From the cell containing the given text, extract its center point as [X, Y] coordinate. 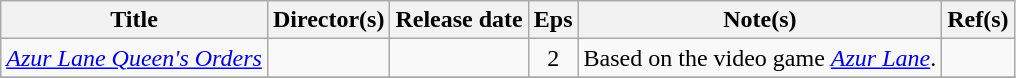
Eps [553, 20]
Note(s) [760, 20]
Azur Lane Queen's Orders [134, 58]
Ref(s) [978, 20]
Release date [459, 20]
Director(s) [328, 20]
Title [134, 20]
2 [553, 58]
Based on the video game Azur Lane. [760, 58]
